Return the (X, Y) coordinate for the center point of the cell that contains the specified text.  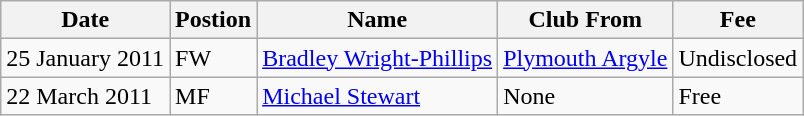
25 January 2011 (86, 58)
Fee (738, 20)
Bradley Wright-Phillips (378, 58)
FW (214, 58)
Club From (586, 20)
Free (738, 96)
Plymouth Argyle (586, 58)
22 March 2011 (86, 96)
None (586, 96)
MF (214, 96)
Michael Stewart (378, 96)
Date (86, 20)
Undisclosed (738, 58)
Postion (214, 20)
Name (378, 20)
